Return (X, Y) of the center of cell containing provided text 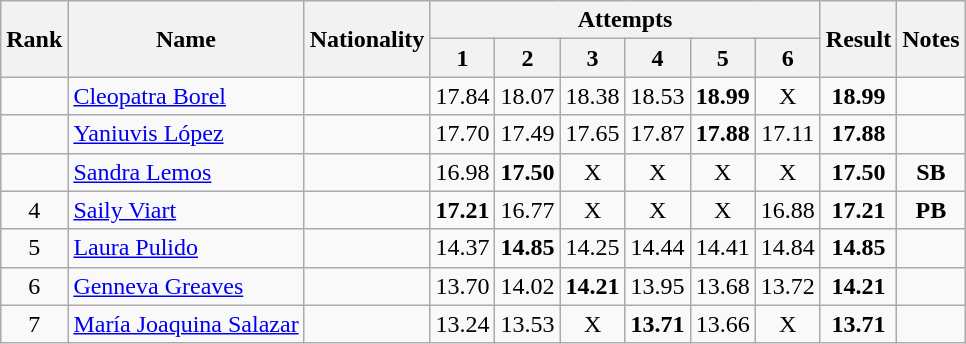
13.70 (462, 286)
Laura Pulido (186, 248)
Rank (34, 39)
Attempts (625, 20)
Nationality (367, 39)
17.84 (462, 96)
16.77 (528, 210)
PB (931, 210)
13.72 (788, 286)
SB (931, 172)
14.84 (788, 248)
3 (592, 58)
14.02 (528, 286)
María Joaquina Salazar (186, 324)
18.38 (592, 96)
Cleopatra Borel (186, 96)
16.88 (788, 210)
13.53 (528, 324)
18.07 (528, 96)
Genneva Greaves (186, 286)
17.70 (462, 134)
13.66 (722, 324)
18.53 (658, 96)
14.37 (462, 248)
Notes (931, 39)
Sandra Lemos (186, 172)
17.65 (592, 134)
2 (528, 58)
Name (186, 39)
Saily Viart (186, 210)
13.68 (722, 286)
Result (858, 39)
Yaniuvis López (186, 134)
14.41 (722, 248)
1 (462, 58)
14.44 (658, 248)
14.25 (592, 248)
17.11 (788, 134)
7 (34, 324)
16.98 (462, 172)
13.24 (462, 324)
17.49 (528, 134)
17.87 (658, 134)
13.95 (658, 286)
